From the cell containing the given text, extract its center point as (x, y) coordinate. 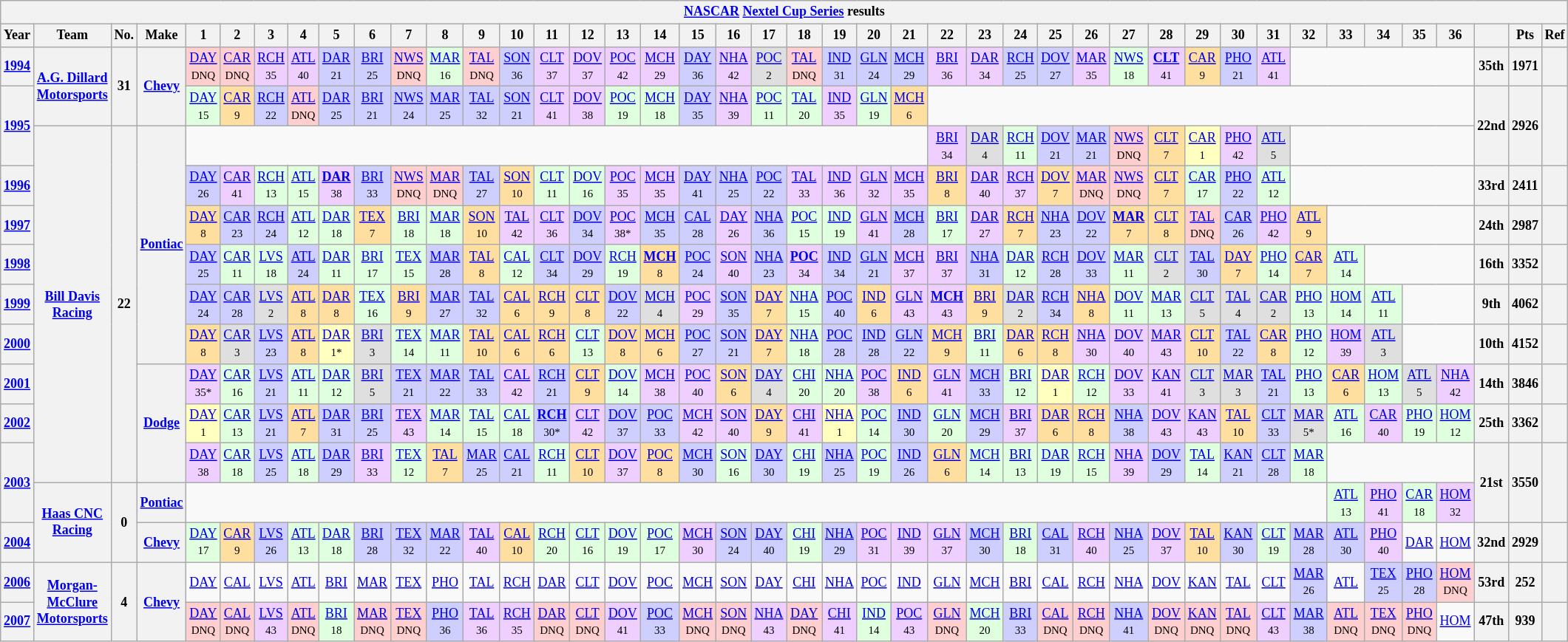
DAY4 (769, 383)
DAY30 (769, 463)
DAR38 (336, 185)
939 (1526, 621)
2926 (1526, 126)
KAN43 (1202, 423)
DOV11 (1129, 304)
POC38 (874, 383)
DOV27 (1056, 66)
RCH24 (271, 225)
2000 (18, 344)
NHA30 (1091, 344)
8 (445, 35)
2411 (1526, 185)
TEX12 (408, 463)
TAL36 (482, 621)
DAR29 (336, 463)
2007 (18, 621)
TAL15 (482, 423)
IND28 (874, 344)
KAN41 (1167, 383)
CAL28 (698, 225)
Bill Davis Racing (72, 304)
BRI13 (1020, 463)
DOV40 (1129, 344)
24th (1492, 225)
SON24 (734, 542)
RCH40 (1091, 542)
TAL7 (445, 463)
A.G. Dillard Motorsports (72, 86)
NHA20 (840, 383)
ATL14 (1345, 264)
CAL21 (517, 463)
IND19 (840, 225)
PHO14 (1274, 264)
DAY9 (769, 423)
ATL30 (1345, 542)
1 (203, 35)
SON16 (734, 463)
IND (909, 582)
DOVDNQ (1167, 621)
TAL8 (482, 264)
CAR23 (237, 225)
ATL9 (1309, 225)
DAR19 (1056, 463)
MAR38 (1309, 621)
CAL10 (517, 542)
NHA43 (769, 621)
MCH18 (659, 106)
IND14 (874, 621)
MAR35 (1091, 66)
TAL27 (482, 185)
PHO21 (1238, 66)
TEX15 (408, 264)
GLN37 (948, 542)
DAR8 (336, 304)
DAY25 (203, 264)
1998 (18, 264)
BRI11 (985, 344)
HOM12 (1455, 423)
SONDNQ (734, 621)
RCH20 (551, 542)
NASCAR Nextel Cup Series results (784, 12)
LVS26 (271, 542)
GLNDNQ (948, 621)
DAY38 (203, 463)
1971 (1526, 66)
7 (408, 35)
GLN22 (909, 344)
2002 (18, 423)
CLT36 (551, 225)
GLN24 (874, 66)
POC28 (840, 344)
POC27 (698, 344)
NWS24 (408, 106)
CLT3 (1202, 383)
DAR1 (1056, 383)
RCH34 (1056, 304)
MCH20 (985, 621)
ATL15 (303, 185)
NHA1 (840, 423)
DAY15 (203, 106)
DAR2 (1020, 304)
DOV7 (1056, 185)
GLN19 (874, 106)
NHA41 (1129, 621)
CLT13 (588, 344)
1995 (18, 126)
DOV34 (588, 225)
TAL21 (1274, 383)
1994 (18, 66)
BRI34 (948, 146)
TEX21 (408, 383)
POC15 (804, 225)
POC8 (659, 463)
POC34 (804, 264)
TAL20 (804, 106)
BRI12 (1020, 383)
Pts (1526, 35)
RCH19 (623, 264)
ATL18 (303, 463)
DOV19 (623, 542)
36 (1455, 35)
POC35 (623, 185)
CAR11 (237, 264)
MAR16 (445, 66)
33rd (1492, 185)
POC43 (909, 621)
POC22 (769, 185)
RCH30* (551, 423)
1997 (18, 225)
CLT43 (1274, 621)
CLT42 (588, 423)
KANDNQ (1202, 621)
CAR41 (237, 185)
TEX (408, 582)
CLT33 (1274, 423)
10th (1492, 344)
21st (1492, 483)
47th (1492, 621)
DAY36 (698, 66)
PHO28 (1419, 582)
DAR21 (336, 66)
RCH28 (1056, 264)
DAR1* (336, 344)
29 (1202, 35)
DAY17 (203, 542)
Ref (1555, 35)
2003 (18, 483)
RCH37 (1020, 185)
Team (72, 35)
CLT28 (1274, 463)
GLN6 (948, 463)
Dodge (161, 423)
15 (698, 35)
CAR17 (1202, 185)
CAR6 (1345, 383)
CAR28 (237, 304)
DOV38 (588, 106)
SON6 (734, 383)
2006 (18, 582)
10 (517, 35)
TEX7 (373, 225)
MCH37 (909, 264)
CLT2 (1167, 264)
RCHDNQ (1091, 621)
SON35 (734, 304)
RCH15 (1091, 463)
DAR11 (336, 264)
35 (1419, 35)
HOM39 (1345, 344)
2987 (1526, 225)
DAY35 (698, 106)
34 (1384, 35)
0 (124, 522)
17 (769, 35)
16th (1492, 264)
IND30 (909, 423)
IND39 (909, 542)
RCH25 (1020, 66)
25th (1492, 423)
PHO40 (1384, 542)
PHO (445, 582)
33 (1345, 35)
DOV8 (623, 344)
CAR2 (1274, 304)
BRI8 (948, 185)
ATL16 (1345, 423)
GLN43 (909, 304)
35th (1492, 66)
PHO36 (445, 621)
53rd (1492, 582)
MCH28 (909, 225)
2004 (18, 542)
32nd (1492, 542)
IND31 (840, 66)
1996 (18, 185)
CARDNQ (237, 66)
DAY1 (203, 423)
PHODNQ (1419, 621)
TEX25 (1384, 582)
BRI28 (373, 542)
CAL12 (517, 264)
14 (659, 35)
21 (909, 35)
POC29 (698, 304)
PHO19 (1419, 423)
MAR21 (1091, 146)
9 (482, 35)
CLT9 (588, 383)
Morgan-McClure Motorsports (72, 601)
2 (237, 35)
MAR (373, 582)
MAR5* (1309, 423)
BRI3 (373, 344)
TEX16 (373, 304)
KAN30 (1238, 542)
LVS43 (271, 621)
CLT16 (588, 542)
MCH8 (659, 264)
NHA38 (1129, 423)
CHI20 (804, 383)
PHO22 (1238, 185)
NHA36 (769, 225)
MCHDNQ (698, 621)
HOMDNQ (1455, 582)
DAY40 (769, 542)
3362 (1526, 423)
DAR4 (985, 146)
POC2 (769, 66)
MAR7 (1129, 225)
MCH42 (698, 423)
IND34 (840, 264)
CLT37 (551, 66)
POC42 (623, 66)
TEX43 (408, 423)
KAN21 (1238, 463)
GLN21 (874, 264)
22nd (1492, 126)
CAR40 (1384, 423)
23 (985, 35)
1999 (18, 304)
POC24 (698, 264)
DOV16 (588, 185)
CLT34 (551, 264)
Make (161, 35)
ATL41 (1274, 66)
25 (1056, 35)
ATL3 (1384, 344)
TAL22 (1238, 344)
11 (551, 35)
16 (734, 35)
DOV43 (1167, 423)
NHA8 (1091, 304)
LVS (271, 582)
POC11 (769, 106)
NHA15 (804, 304)
GLN20 (948, 423)
19 (840, 35)
POC38* (623, 225)
MAR3 (1238, 383)
RCH7 (1020, 225)
CAR8 (1274, 344)
2929 (1526, 542)
26 (1091, 35)
MCH33 (985, 383)
CLTDNQ (588, 621)
3 (271, 35)
28 (1167, 35)
RCH13 (271, 185)
CLT5 (1202, 304)
DAR25 (336, 106)
GLN32 (874, 185)
CAR13 (237, 423)
SON (734, 582)
2001 (18, 383)
MAR27 (445, 304)
DOV14 (623, 383)
CAR26 (1238, 225)
GLN (948, 582)
TEX14 (408, 344)
DOV21 (1056, 146)
No. (124, 35)
32 (1309, 35)
TAL4 (1238, 304)
IND36 (840, 185)
TAL40 (482, 542)
DAY41 (698, 185)
MCH4 (659, 304)
9th (1492, 304)
6 (373, 35)
DAR27 (985, 225)
MCH14 (985, 463)
KAN (1202, 582)
252 (1526, 582)
DOV41 (623, 621)
14th (1492, 383)
MAR14 (445, 423)
CAR7 (1309, 264)
CAR16 (237, 383)
PHO12 (1309, 344)
MCH9 (948, 344)
Year (18, 35)
MAR26 (1309, 582)
LVS25 (271, 463)
LVS2 (271, 304)
ATL40 (303, 66)
13 (623, 35)
5 (336, 35)
DAY35* (203, 383)
HOM13 (1384, 383)
MAR43 (1167, 344)
RCH21 (551, 383)
NHA18 (804, 344)
CAL18 (517, 423)
12 (588, 35)
TEX32 (408, 542)
DAY24 (203, 304)
TAL42 (517, 225)
IND35 (840, 106)
BRI5 (373, 383)
27 (1129, 35)
TAL14 (1202, 463)
20 (874, 35)
CAR3 (237, 344)
NHA31 (985, 264)
RCH22 (271, 106)
3846 (1526, 383)
HOM14 (1345, 304)
DAR34 (985, 66)
18 (804, 35)
24 (1020, 35)
3352 (1526, 264)
DAR40 (985, 185)
TAL30 (1202, 264)
Haas CNC Racing (72, 522)
LVS18 (271, 264)
RCH6 (551, 344)
30 (1238, 35)
NHA29 (840, 542)
BRI36 (948, 66)
ATL24 (303, 264)
CAL31 (1056, 542)
RCH12 (1091, 383)
DARDNQ (551, 621)
POC31 (874, 542)
RCH9 (551, 304)
PHO41 (1384, 502)
POC14 (874, 423)
BRI21 (373, 106)
IND26 (909, 463)
HOM32 (1455, 502)
CLT11 (551, 185)
DAR31 (336, 423)
CLT19 (1274, 542)
LVS23 (271, 344)
MCH43 (948, 304)
NWS18 (1129, 66)
3550 (1526, 483)
ATL7 (303, 423)
MAR13 (1167, 304)
4152 (1526, 344)
POC17 (659, 542)
CHI (804, 582)
CAR1 (1202, 146)
MCH38 (659, 383)
SON36 (517, 66)
CAL42 (517, 383)
4062 (1526, 304)
